Provide the (x, y) coordinate of the cell's center where the given text is located.  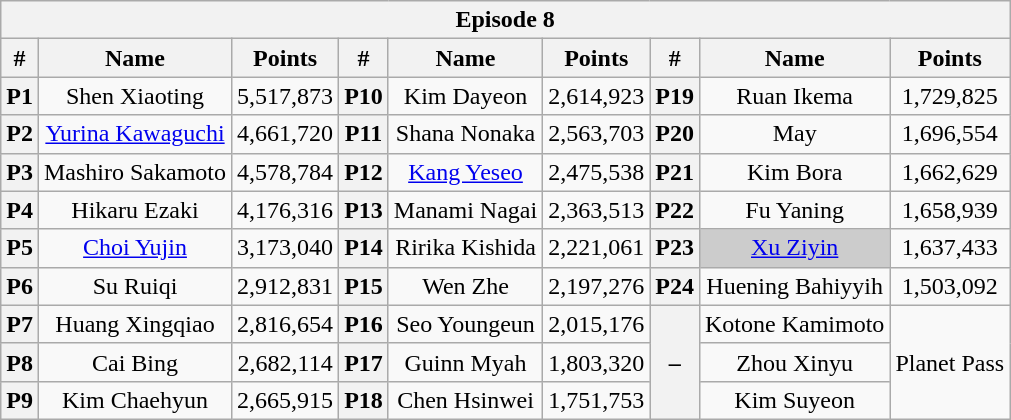
P7 (20, 324)
Mashiro Sakamoto (134, 172)
Kim Chaehyun (134, 400)
2,912,831 (286, 286)
Shen Xiaoting (134, 96)
Kotone Kamimoto (794, 324)
1,803,320 (596, 362)
P22 (675, 210)
Manami Nagai (465, 210)
P4 (20, 210)
P13 (364, 210)
4,578,784 (286, 172)
P9 (20, 400)
Shana Nonaka (465, 134)
Hikaru Ezaki (134, 210)
2,563,703 (596, 134)
Kim Suyeon (794, 400)
1,751,753 (596, 400)
P6 (20, 286)
Huening Bahiyyih (794, 286)
P24 (675, 286)
Cai Bing (134, 362)
3,173,040 (286, 248)
2,816,654 (286, 324)
P14 (364, 248)
Kim Bora (794, 172)
Kang Yeseo (465, 172)
P10 (364, 96)
Planet Pass (950, 362)
1,729,825 (950, 96)
4,176,316 (286, 210)
Zhou Xinyu (794, 362)
May (794, 134)
P16 (364, 324)
2,665,915 (286, 400)
5,517,873 (286, 96)
2,614,923 (596, 96)
Fu Yaning (794, 210)
Xu Ziyin (794, 248)
P21 (675, 172)
Huang Xingqiao (134, 324)
Wen Zhe (465, 286)
2,197,276 (596, 286)
Episode 8 (506, 20)
P8 (20, 362)
P23 (675, 248)
Choi Yujin (134, 248)
2,682,114 (286, 362)
1,503,092 (950, 286)
Yurina Kawaguchi (134, 134)
Ririka Kishida (465, 248)
P18 (364, 400)
1,637,433 (950, 248)
P5 (20, 248)
P1 (20, 96)
1,696,554 (950, 134)
1,662,629 (950, 172)
Guinn Myah (465, 362)
Ruan Ikema (794, 96)
4,661,720 (286, 134)
2,015,176 (596, 324)
P15 (364, 286)
2,475,538 (596, 172)
P20 (675, 134)
P12 (364, 172)
Su Ruiqi (134, 286)
Chen Hsinwei (465, 400)
Seo Youngeun (465, 324)
1,658,939 (950, 210)
P11 (364, 134)
2,221,061 (596, 248)
2,363,513 (596, 210)
– (675, 362)
P17 (364, 362)
P2 (20, 134)
P19 (675, 96)
Kim Dayeon (465, 96)
P3 (20, 172)
